Extract the (x, y) coordinate from the center of the cell holding the provided text.  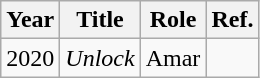
Year (30, 20)
Amar (173, 58)
Title (100, 20)
Role (173, 20)
Unlock (100, 58)
2020 (30, 58)
Ref. (232, 20)
